Extract the [x, y] coordinate from the center of the cell holding the provided text.  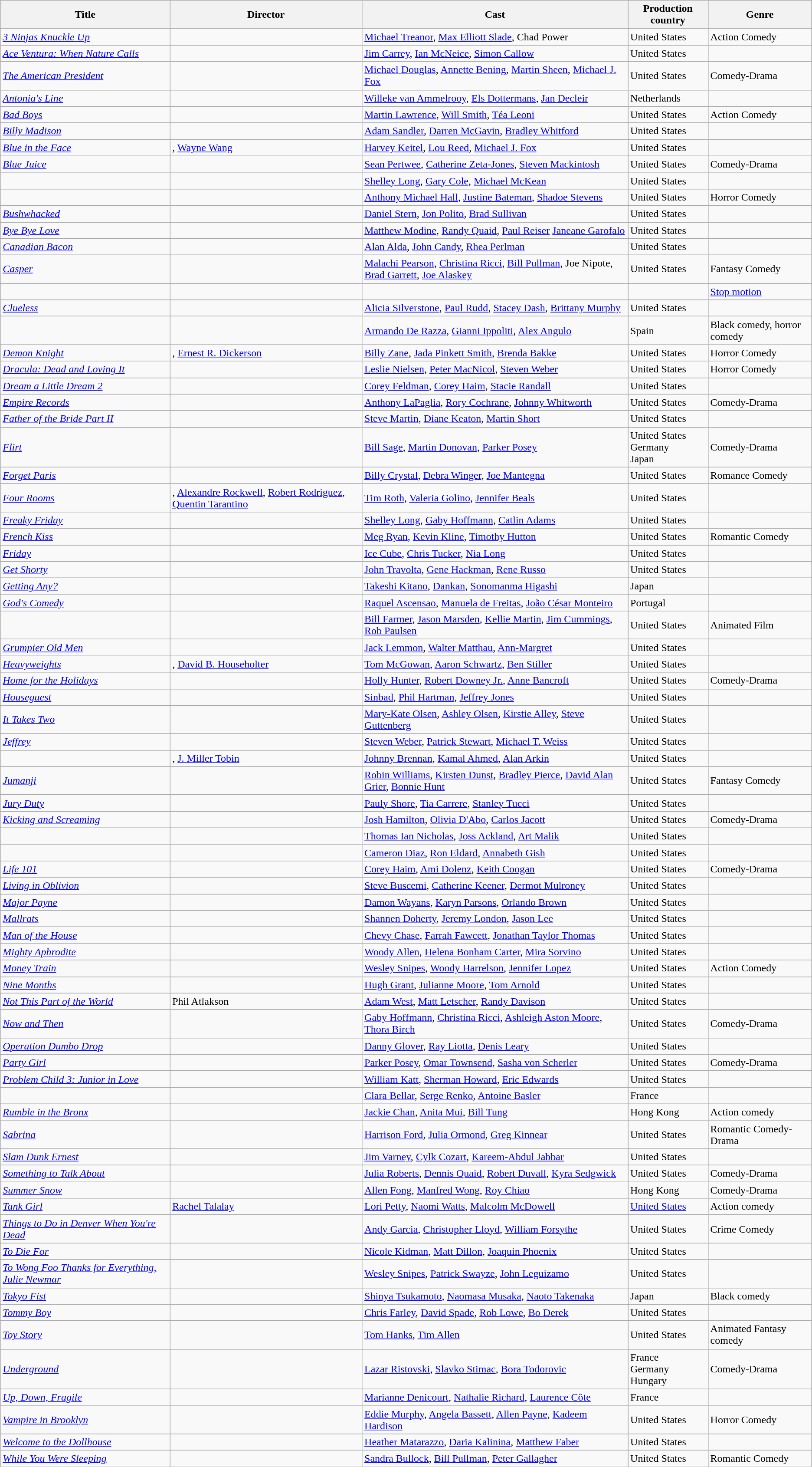
Sean Pertwee, Catherine Zeta-Jones, Steven Mackintosh [495, 164]
Slam Dunk Ernest [85, 1157]
Heather Matarazzo, Daria Kalinina, Matthew Faber [495, 1442]
, J. Miller Tobin [266, 758]
Freaky Friday [85, 520]
Danny Glover, Ray Liotta, Denis Leary [495, 1046]
To Die For [85, 1251]
Dream a Little Dream 2 [85, 386]
Billy Zane, Jada Pinkett Smith, Brenda Bakke [495, 353]
Gaby Hoffmann, Christina Ricci, Ashleigh Aston Moore, Thora Birch [495, 1023]
Ace Ventura: When Nature Calls [85, 53]
Jack Lemmon, Walter Matthau, Ann-Margret [495, 648]
Life 101 [85, 869]
Romance Comedy [760, 475]
Demon Knight [85, 353]
Johnny Brennan, Kamal Ahmed, Alan Arkin [495, 758]
Armando De Razza, Gianni Ippoliti, Alex Angulo [495, 331]
Michael Treanor, Max Elliott Slade, Chad Power [495, 37]
Romantic Comedy-Drama [760, 1135]
Harrison Ford, Julia Ormond, Greg Kinnear [495, 1135]
Marianne Denicourt, Nathalie Richard, Laurence Côte [495, 1397]
Canadian Bacon [85, 247]
John Travolta, Gene Hackman, Rene Russo [495, 570]
Now and Then [85, 1023]
Party Girl [85, 1062]
Holly Hunter, Robert Downey Jr., Anne Bancroft [495, 681]
Empire Records [85, 402]
Sabrina [85, 1135]
Bill Farmer, Jason Marsden, Kellie Martin, Jim Cummings, Rob Paulsen [495, 625]
Problem Child 3: Junior in Love [85, 1079]
Robin Williams, Kirsten Dunst, Bradley Pierce, David Alan Grier, Bonnie Hunt [495, 780]
, Wayne Wang [266, 148]
Shannen Doherty, Jeremy London, Jason Lee [495, 919]
Daniel Stern, Jon Polito, Brad Sullivan [495, 214]
Welcome to the Dollhouse [85, 1442]
Anthony Michael Hall, Justine Bateman, Shadoe Stevens [495, 197]
Jim Varney, Cylk Cozart, Kareem-Abdul Jabbar [495, 1157]
Bye Bye Love [85, 230]
Getting Any? [85, 586]
Hugh Grant, Julianne Moore, Tom Arnold [495, 985]
Toy Story [85, 1335]
Sandra Bullock, Bill Pullman, Peter Gallagher [495, 1458]
Anthony LaPaglia, Rory Cochrane, Johnny Whitworth [495, 402]
Steven Weber, Patrick Stewart, Michael T. Weiss [495, 742]
Eddie Murphy, Angela Bassett, Allen Payne, Kadeem Hardison [495, 1419]
Nine Months [85, 985]
God's Comedy [85, 603]
Billy Crystal, Debra Winger, Joe Mantegna [495, 475]
The American President [85, 76]
Alan Alda, John Candy, Rhea Perlman [495, 247]
Money Train [85, 968]
Flirt [85, 447]
William Katt, Sherman Howard, Eric Edwards [495, 1079]
Stop motion [760, 292]
Nicole Kidman, Matt Dillon, Joaquin Phoenix [495, 1251]
Black comedy, horror comedy [760, 331]
Director [266, 15]
Lazar Ristovski, Slavko Stimac, Bora Todorovic [495, 1369]
Crime Comedy [760, 1229]
Julia Roberts, Dennis Quaid, Robert Duvall, Kyra Sedgwick [495, 1174]
Forget Paris [85, 475]
Steve Buscemi, Catherine Keener, Dermot Mulroney [495, 886]
Mighty Aphrodite [85, 952]
Shelley Long, Gaby Hoffmann, Catlin Adams [495, 520]
Antonia's Line [85, 98]
Ice Cube, Chris Tucker, Nia Long [495, 553]
Tim Roth, Valeria Golino, Jennifer Beals [495, 497]
Tommy Boy [85, 1312]
Things to Do in Denver When You're Dead [85, 1229]
Clara Bellar, Serge Renko, Antoine Basler [495, 1095]
Netherlands [668, 98]
Woody Allen, Helena Bonham Carter, Mira Sorvino [495, 952]
Matthew Modine, Randy Quaid, Paul Reiser Janeane Garofalo [495, 230]
Damon Wayans, Karyn Parsons, Orlando Brown [495, 902]
Tokyo Fist [85, 1296]
Adam West, Matt Letscher, Randy Davison [495, 1001]
Thomas Ian Nicholas, Joss Ackland, Art Malik [495, 836]
Houseguest [85, 697]
Tank Girl [85, 1207]
Alicia Silverstone, Paul Rudd, Stacey Dash, Brittany Murphy [495, 308]
Jackie Chan, Anita Mui, Bill Tung [495, 1112]
Animated Fantasy comedy [760, 1335]
Genre [760, 15]
Jury Duty [85, 803]
Corey Feldman, Corey Haim, Stacie Randall [495, 386]
Michael Douglas, Annette Bening, Martin Sheen, Michael J. Fox [495, 76]
Steve Martin, Diane Keaton, Martin Short [495, 419]
Jumanji [85, 780]
Bushwhacked [85, 214]
Spain [668, 331]
Operation Dumbo Drop [85, 1046]
, Ernest R. Dickerson [266, 353]
Dracula: Dead and Loving It [85, 369]
Parker Posey, Omar Townsend, Sasha von Scherler [495, 1062]
Raquel Ascensao, Manuela de Freitas, João César Monteiro [495, 603]
Wesley Snipes, Woody Harrelson, Jennifer Lopez [495, 968]
Tom Hanks, Tim Allen [495, 1335]
Underground [85, 1369]
Blue Juice [85, 164]
Home for the Holidays [85, 681]
Clueless [85, 308]
Animated Film [760, 625]
Adam Sandler, Darren McGavin, Bradley Whitford [495, 131]
Grumpier Old Men [85, 648]
, Alexandre Rockwell, Robert Rodriguez, Quentin Tarantino [266, 497]
Pauly Shore, Tia Carrere, Stanley Tucci [495, 803]
Title [85, 15]
Willeke van Ammelrooy, Els Dottermans, Jan Decleir [495, 98]
Four Rooms [85, 497]
Chevy Chase, Farrah Fawcett, Jonathan Taylor Thomas [495, 935]
While You Were Sleeping [85, 1458]
Corey Haim, Ami Dolenz, Keith Coogan [495, 869]
Rumble in the Bronx [85, 1112]
Up, Down, Fragile [85, 1397]
Bill Sage, Martin Donovan, Parker Posey [495, 447]
Leslie Nielsen, Peter MacNicol, Steven Weber [495, 369]
Major Payne [85, 902]
FranceGermanyHungary [668, 1369]
Heavyweights [85, 664]
Tom McGowan, Aaron Schwartz, Ben Stiller [495, 664]
United StatesGermanyJapan [668, 447]
Blue in the Face [85, 148]
Not This Part of the World [85, 1001]
Jim Carrey, Ian McNeice, Simon Callow [495, 53]
Shelley Long, Gary Cole, Michael McKean [495, 181]
Sinbad, Phil Hartman, Jeffrey Jones [495, 697]
Kicking and Screaming [85, 819]
It Takes Two [85, 720]
3 Ninjas Knuckle Up [85, 37]
Vampire in Brooklyn [85, 1419]
Bad Boys [85, 115]
Allen Fong, Manfred Wong, Roy Chiao [495, 1190]
Malachi Pearson, Christina Ricci, Bill Pullman, Joe Nipote, Brad Garrett, Joe Alaskey [495, 269]
Shinya Tsukamoto, Naomasa Musaka, Naoto Takenaka [495, 1296]
Living in Oblivion [85, 886]
Portugal [668, 603]
Jeffrey [85, 742]
Casper [85, 269]
Friday [85, 553]
Something to Talk About [85, 1174]
To Wong Foo Thanks for Everything, Julie Newmar [85, 1273]
Cast [495, 15]
Man of the House [85, 935]
Production country [668, 15]
Billy Madison [85, 131]
Mary-Kate Olsen, Ashley Olsen, Kirstie Alley, Steve Guttenberg [495, 720]
French Kiss [85, 536]
Takeshi Kitano, Dankan, Sonomanma Higashi [495, 586]
Chris Farley, David Spade, Rob Lowe, Bo Derek [495, 1312]
Meg Ryan, Kevin Kline, Timothy Hutton [495, 536]
Get Shorty [85, 570]
Andy Garcia, Christopher Lloyd, William Forsythe [495, 1229]
Wesley Snipes, Patrick Swayze, John Leguizamo [495, 1273]
Mallrats [85, 919]
Josh Hamilton, Olivia D'Abo, Carlos Jacott [495, 819]
Phil Atlakson [266, 1001]
Summer Snow [85, 1190]
Martin Lawrence, Will Smith, Téa Leoni [495, 115]
Harvey Keitel, Lou Reed, Michael J. Fox [495, 148]
Black comedy [760, 1296]
, David B. Householter [266, 664]
Cameron Diaz, Ron Eldard, Annabeth Gish [495, 853]
Lori Petty, Naomi Watts, Malcolm McDowell [495, 1207]
Rachel Talalay [266, 1207]
Father of the Bride Part II [85, 419]
